Pinpoint the cell where the given text exists, returning its (x, y) midpoint coordinate. 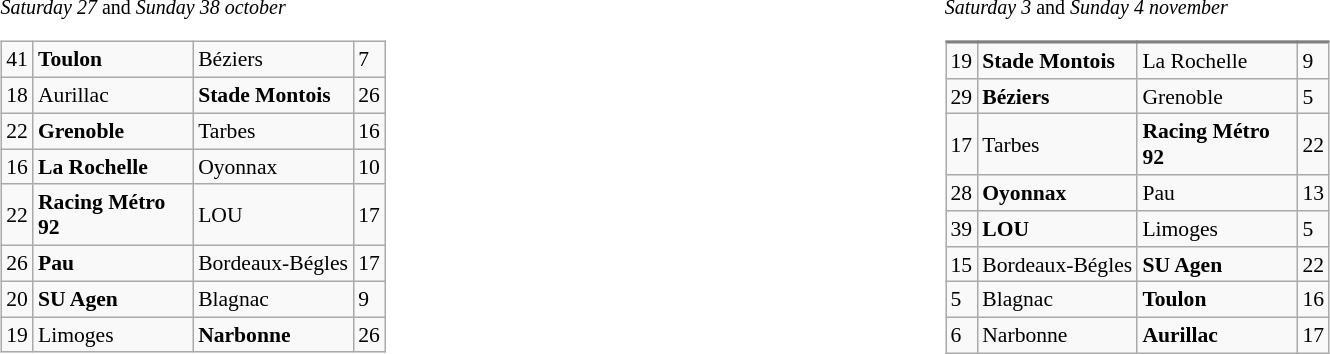
13 (1313, 193)
20 (17, 299)
18 (17, 95)
15 (962, 264)
29 (962, 96)
7 (369, 60)
10 (369, 167)
39 (962, 229)
28 (962, 193)
41 (17, 60)
6 (962, 335)
